Return the (X, Y) coordinate for the center point of the cell that contains the specified text.  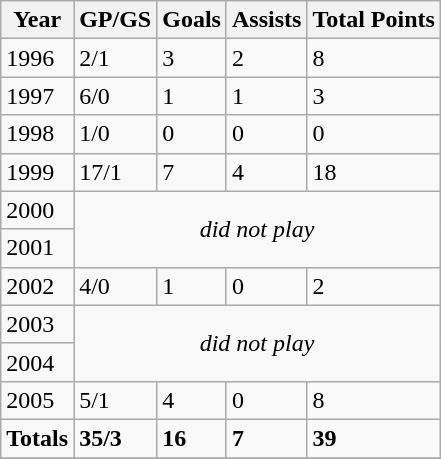
2002 (38, 286)
1996 (38, 58)
6/0 (116, 96)
1998 (38, 134)
18 (374, 172)
4/0 (116, 286)
2003 (38, 324)
35/3 (116, 438)
2004 (38, 362)
2/1 (116, 58)
Total Points (374, 20)
Year (38, 20)
Totals (38, 438)
2005 (38, 400)
2001 (38, 248)
1999 (38, 172)
39 (374, 438)
5/1 (116, 400)
GP/GS (116, 20)
Goals (192, 20)
17/1 (116, 172)
Assists (266, 20)
16 (192, 438)
2000 (38, 210)
1997 (38, 96)
1/0 (116, 134)
